Find where the given text appears and provide that cell's center as [x, y] coordinate. 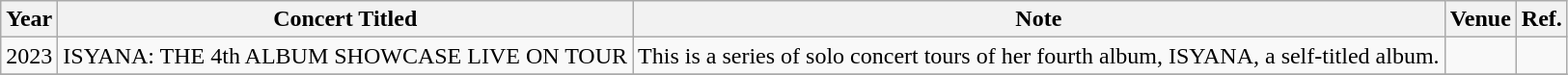
Venue [1480, 19]
2023 [29, 56]
Ref. [1542, 19]
This is a series of solo concert tours of her fourth album, ISYANA, a self-titled album. [1039, 56]
Note [1039, 19]
Year [29, 19]
Concert Titled [345, 19]
ISYANA: THE 4th ALBUM SHOWCASE LIVE ON TOUR [345, 56]
